Search for the cell housing the specified text and yield its (x, y) center coordinate. 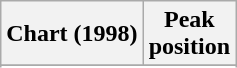
Chart (1998) (72, 34)
Peakposition (189, 34)
